Output the [x, y] coordinate of the center of the cell containing the given text.  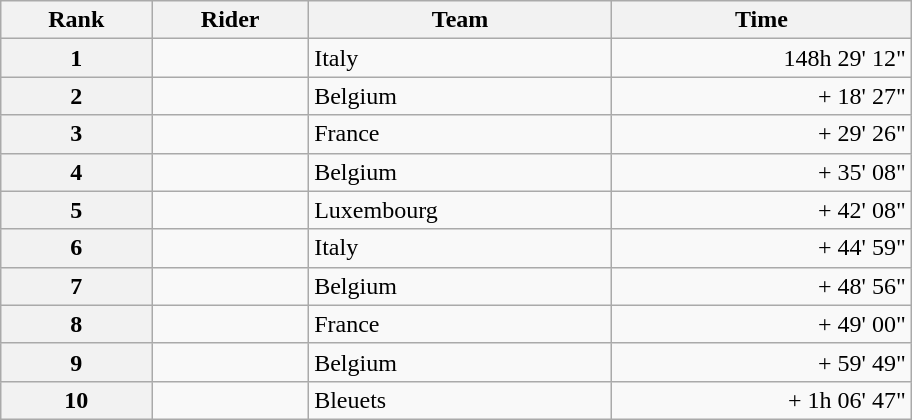
2 [76, 96]
+ 42' 08" [762, 210]
Team [460, 20]
+ 18' 27" [762, 96]
4 [76, 172]
7 [76, 286]
Rider [230, 20]
3 [76, 134]
+ 1h 06' 47" [762, 400]
+ 35' 08" [762, 172]
5 [76, 210]
+ 49' 00" [762, 324]
+ 59' 49" [762, 362]
Luxembourg [460, 210]
Rank [76, 20]
+ 44' 59" [762, 248]
10 [76, 400]
1 [76, 58]
148h 29' 12" [762, 58]
9 [76, 362]
8 [76, 324]
+ 29' 26" [762, 134]
+ 48' 56" [762, 286]
6 [76, 248]
Time [762, 20]
Bleuets [460, 400]
